For the text-containing cell, return its midpoint in (x, y) coordinate format. 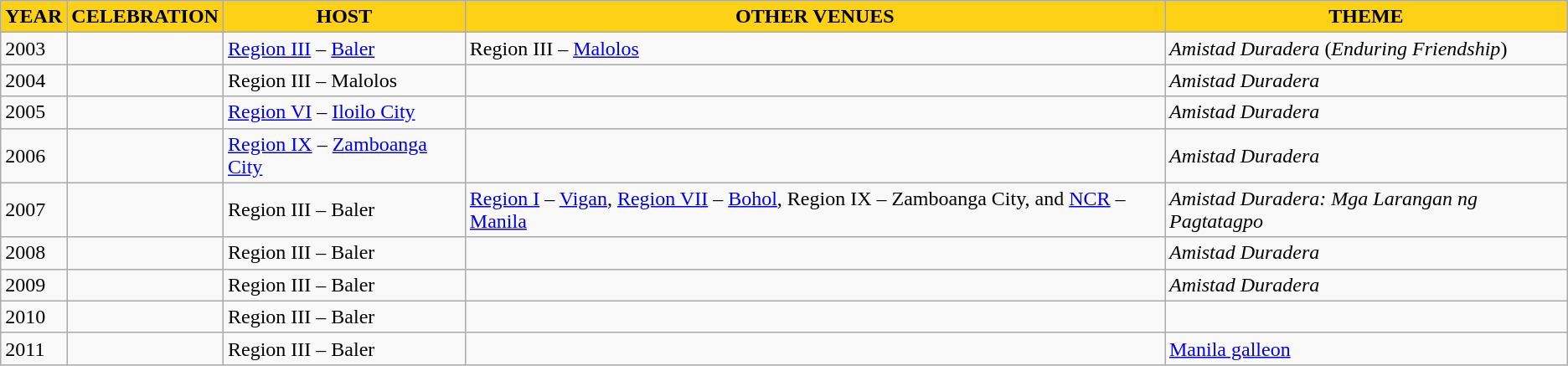
Region VI – Iloilo City (343, 112)
2011 (34, 348)
2003 (34, 49)
Amistad Duradera (Enduring Friendship) (1365, 49)
HOST (343, 17)
OTHER VENUES (814, 17)
2006 (34, 156)
2005 (34, 112)
Region I – Vigan, Region VII – Bohol, Region IX – Zamboanga City, and NCR – Manila (814, 209)
Amistad Duradera: Mga Larangan ng Pagtatagpo (1365, 209)
2010 (34, 317)
Manila galleon (1365, 348)
2009 (34, 285)
2004 (34, 80)
2007 (34, 209)
2008 (34, 253)
CELEBRATION (146, 17)
Region IX – Zamboanga City (343, 156)
YEAR (34, 17)
THEME (1365, 17)
